Extract the [X, Y] coordinate from the center of the cell holding the provided text.  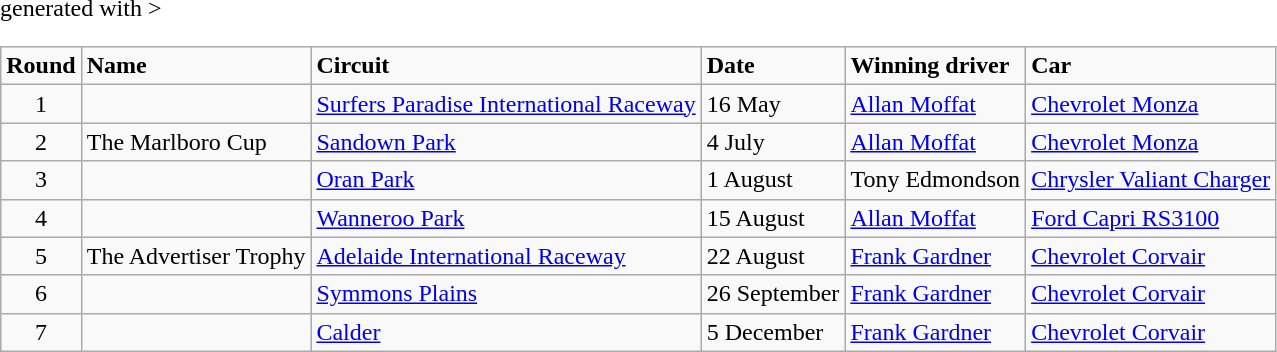
22 August [773, 256]
Round [41, 66]
Chrysler Valiant Charger [1151, 180]
Winning driver [936, 66]
Sandown Park [506, 142]
Circuit [506, 66]
Calder [506, 332]
6 [41, 294]
Adelaide International Raceway [506, 256]
16 May [773, 104]
Tony Edmondson [936, 180]
Ford Capri RS3100 [1151, 218]
Surfers Paradise International Raceway [506, 104]
15 August [773, 218]
Symmons Plains [506, 294]
2 [41, 142]
The Marlboro Cup [196, 142]
4 [41, 218]
Date [773, 66]
7 [41, 332]
1 [41, 104]
5 December [773, 332]
3 [41, 180]
1 August [773, 180]
Name [196, 66]
Oran Park [506, 180]
5 [41, 256]
Car [1151, 66]
4 July [773, 142]
The Advertiser Trophy [196, 256]
Wanneroo Park [506, 218]
26 September [773, 294]
